From the cell containing the given text, extract its center point as (X, Y) coordinate. 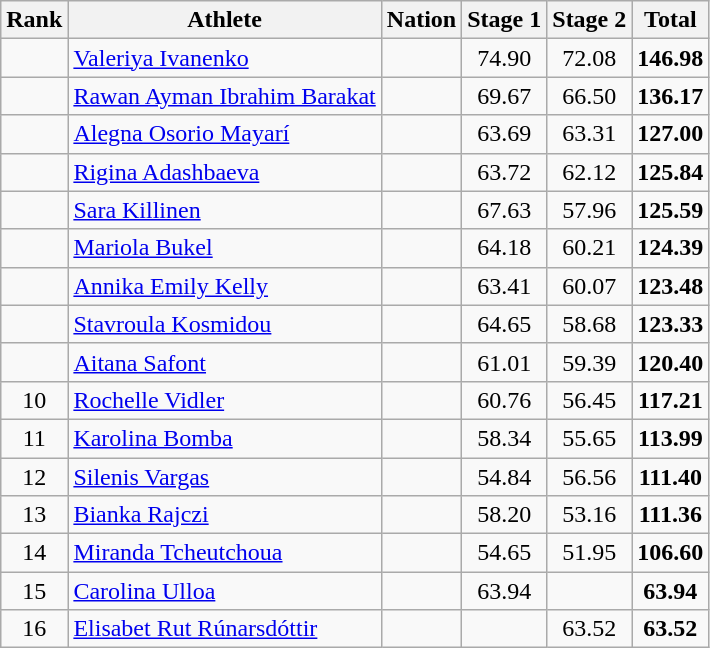
61.01 (504, 362)
Elisabet Rut Rúnarsdóttir (224, 629)
58.68 (590, 324)
15 (34, 591)
55.65 (590, 438)
146.98 (670, 58)
Total (670, 20)
106.60 (670, 553)
136.17 (670, 96)
Mariola Bukel (224, 248)
123.48 (670, 286)
16 (34, 629)
51.95 (590, 553)
12 (34, 477)
72.08 (590, 58)
111.40 (670, 477)
125.84 (670, 172)
124.39 (670, 248)
74.90 (504, 58)
Rigina Adashbaeva (224, 172)
64.18 (504, 248)
63.69 (504, 134)
Valeriya Ivanenko (224, 58)
Sara Killinen (224, 210)
Rawan Ayman Ibrahim Barakat (224, 96)
Nation (421, 20)
Karolina Bomba (224, 438)
56.56 (590, 477)
59.39 (590, 362)
54.65 (504, 553)
58.34 (504, 438)
Miranda Tcheutchoua (224, 553)
Alegna Osorio Mayarí (224, 134)
123.33 (670, 324)
Carolina Ulloa (224, 591)
111.36 (670, 515)
56.45 (590, 400)
60.76 (504, 400)
57.96 (590, 210)
66.50 (590, 96)
63.41 (504, 286)
117.21 (670, 400)
60.07 (590, 286)
54.84 (504, 477)
11 (34, 438)
60.21 (590, 248)
Stage 2 (590, 20)
Rochelle Vidler (224, 400)
113.99 (670, 438)
14 (34, 553)
Silenis Vargas (224, 477)
Rank (34, 20)
Annika Emily Kelly (224, 286)
69.67 (504, 96)
120.40 (670, 362)
Stavroula Kosmidou (224, 324)
13 (34, 515)
10 (34, 400)
Athlete (224, 20)
Stage 1 (504, 20)
Bianka Rajczi (224, 515)
58.20 (504, 515)
62.12 (590, 172)
127.00 (670, 134)
Aitana Safont (224, 362)
64.65 (504, 324)
67.63 (504, 210)
125.59 (670, 210)
63.72 (504, 172)
53.16 (590, 515)
63.31 (590, 134)
